Search for the cell housing the specified text and yield its (x, y) center coordinate. 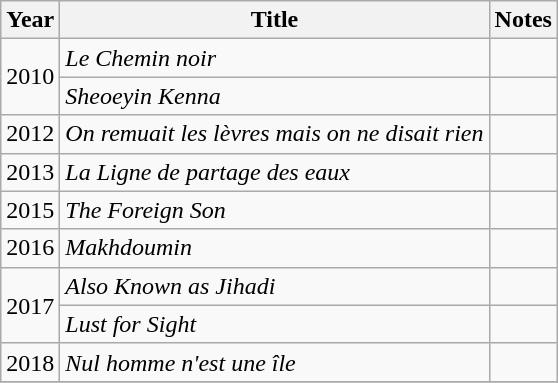
Year (30, 20)
Notes (523, 20)
On remuait les lèvres mais on ne disait rien (274, 134)
2016 (30, 248)
Le Chemin noir (274, 58)
Sheoeyin Kenna (274, 96)
2017 (30, 305)
Also Known as Jihadi (274, 286)
2012 (30, 134)
2013 (30, 172)
Makhdoumin (274, 248)
2015 (30, 210)
La Ligne de partage des eaux (274, 172)
Lust for Sight (274, 324)
Title (274, 20)
The Foreign Son (274, 210)
2010 (30, 77)
Nul homme n'est une île (274, 362)
2018 (30, 362)
